Detect which cell encompasses the target text, then output its (X, Y) center coordinate. 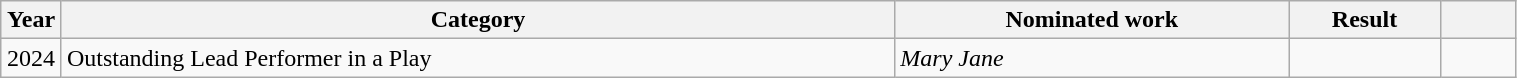
Mary Jane (1092, 58)
Outstanding Lead Performer in a Play (478, 58)
Category (478, 20)
Year (32, 20)
2024 (32, 58)
Result (1365, 20)
Nominated work (1092, 20)
